Capture the cell that displays the provided text and extract its [x, y] central coordinate. 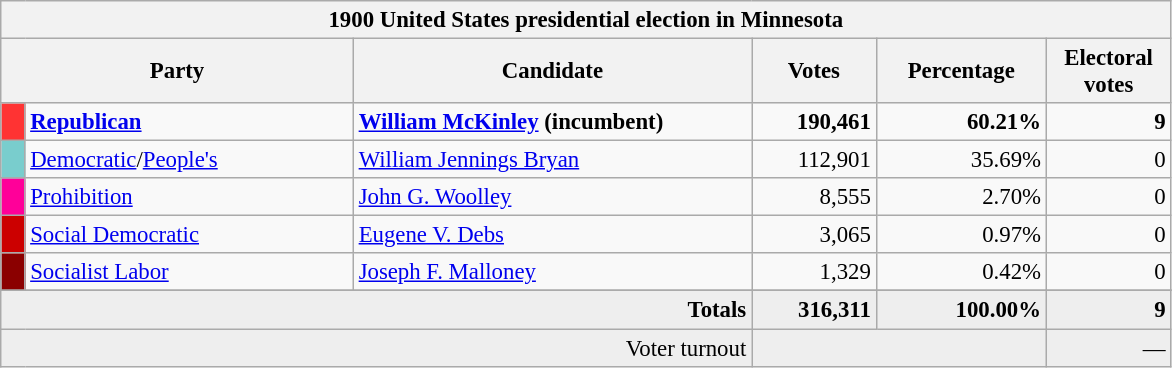
Candidate [552, 72]
0.97% [961, 235]
Democratic/People's [189, 160]
— [1108, 348]
Totals [376, 310]
Social Democratic [189, 235]
100.00% [961, 310]
190,461 [814, 122]
Votes [814, 72]
8,555 [814, 197]
Republican [189, 122]
60.21% [961, 122]
2.70% [961, 197]
Eugene V. Debs [552, 235]
Electoral votes [1108, 72]
35.69% [961, 160]
William McKinley (incumbent) [552, 122]
William Jennings Bryan [552, 160]
316,311 [814, 310]
1,329 [814, 273]
1900 United States presidential election in Minnesota [586, 20]
Party [178, 72]
112,901 [814, 160]
Voter turnout [376, 348]
John G. Woolley [552, 197]
0.42% [961, 273]
Prohibition [189, 197]
3,065 [814, 235]
Percentage [961, 72]
Joseph F. Malloney [552, 273]
Socialist Labor [189, 273]
